Identify which cell holds the provided text, then report its [x, y] central coordinate. 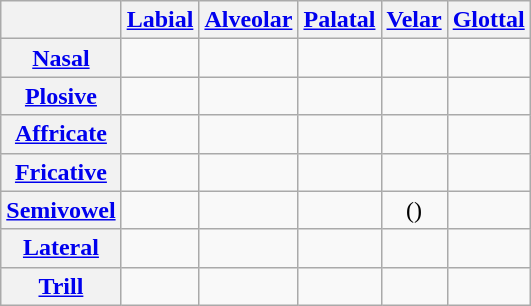
Nasal [61, 58]
Fricative [61, 172]
Glottal [488, 20]
Semivowel [61, 210]
Velar [414, 20]
Alveolar [248, 20]
Lateral [61, 248]
Labial [160, 20]
Plosive [61, 96]
Affricate [61, 134]
() [414, 210]
Palatal [340, 20]
Trill [61, 286]
